Return the [X, Y] coordinate for the center point of the cell that contains the specified text.  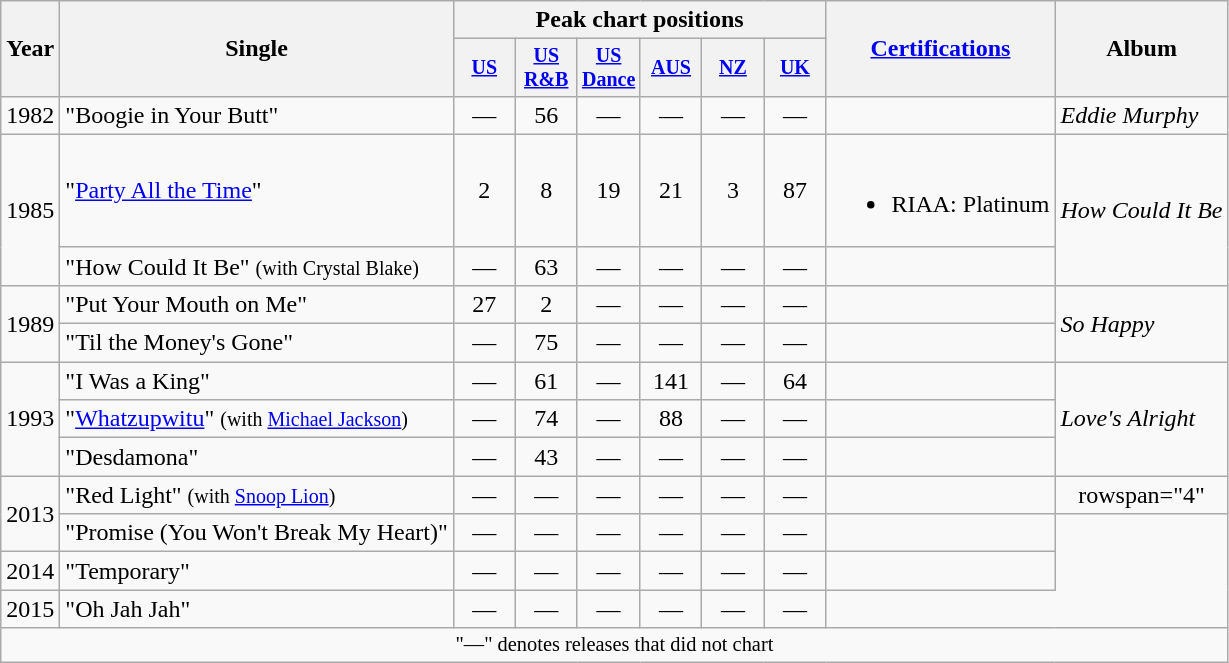
1982 [30, 115]
2014 [30, 571]
"How Could It Be" (with Crystal Blake) [256, 266]
"Promise (You Won't Break My Heart)" [256, 533]
UK [795, 68]
"—" denotes releases that did not chart [614, 645]
Love's Alright [1142, 419]
1989 [30, 323]
8 [546, 190]
"Party All the Time" [256, 190]
63 [546, 266]
Eddie Murphy [1142, 115]
"I Was a King" [256, 381]
So Happy [1142, 323]
RIAA: Platinum [940, 190]
27 [484, 304]
61 [546, 381]
2013 [30, 514]
21 [671, 190]
1985 [30, 210]
19 [608, 190]
64 [795, 381]
"Desdamona" [256, 457]
US Dance [608, 68]
87 [795, 190]
NZ [733, 68]
3 [733, 190]
56 [546, 115]
74 [546, 419]
141 [671, 381]
US [484, 68]
Single [256, 49]
"Boogie in Your Butt" [256, 115]
"Red Light" (with Snoop Lion) [256, 495]
"Whatzupwitu" (with Michael Jackson) [256, 419]
How Could It Be [1142, 210]
43 [546, 457]
Year [30, 49]
"Temporary" [256, 571]
88 [671, 419]
AUS [671, 68]
"Oh Jah Jah" [256, 609]
Certifications [940, 49]
2015 [30, 609]
1993 [30, 419]
"Put Your Mouth on Me" [256, 304]
Peak chart positions [640, 20]
US R&B [546, 68]
rowspan="4" [1142, 495]
"Til the Money's Gone" [256, 343]
Album [1142, 49]
75 [546, 343]
